Detect which cell encompasses the target text, then output its (x, y) center coordinate. 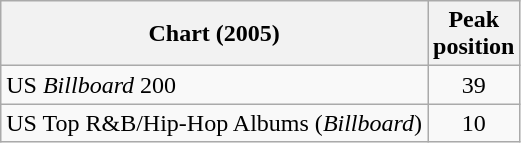
10 (474, 123)
US Billboard 200 (214, 85)
Peakposition (474, 34)
Chart (2005) (214, 34)
US Top R&B/Hip-Hop Albums (Billboard) (214, 123)
39 (474, 85)
